Extract the (x, y) coordinate from the center of the cell holding the provided text.  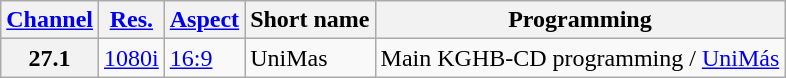
Main KGHB-CD programming / UniMás (580, 58)
Channel (50, 20)
UniMas (310, 58)
Programming (580, 20)
27.1 (50, 58)
16:9 (204, 58)
Res. (132, 20)
Short name (310, 20)
1080i (132, 58)
Aspect (204, 20)
